Capture the cell that displays the provided text and extract its [x, y] central coordinate. 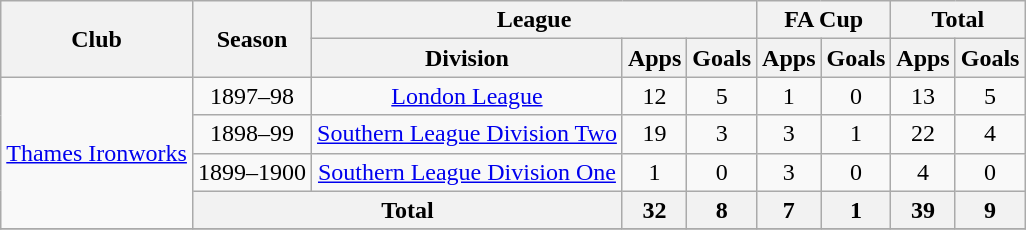
London League [468, 96]
Southern League Division One [468, 172]
Club [97, 39]
Season [252, 39]
7 [789, 210]
FA Cup [824, 20]
13 [923, 96]
Thames Ironworks [97, 153]
32 [654, 210]
9 [990, 210]
League [534, 20]
1897–98 [252, 96]
19 [654, 134]
1899–1900 [252, 172]
22 [923, 134]
8 [722, 210]
39 [923, 210]
1898–99 [252, 134]
Southern League Division Two [468, 134]
Division [468, 58]
12 [654, 96]
